For the text-containing cell, return its midpoint in [x, y] coordinate format. 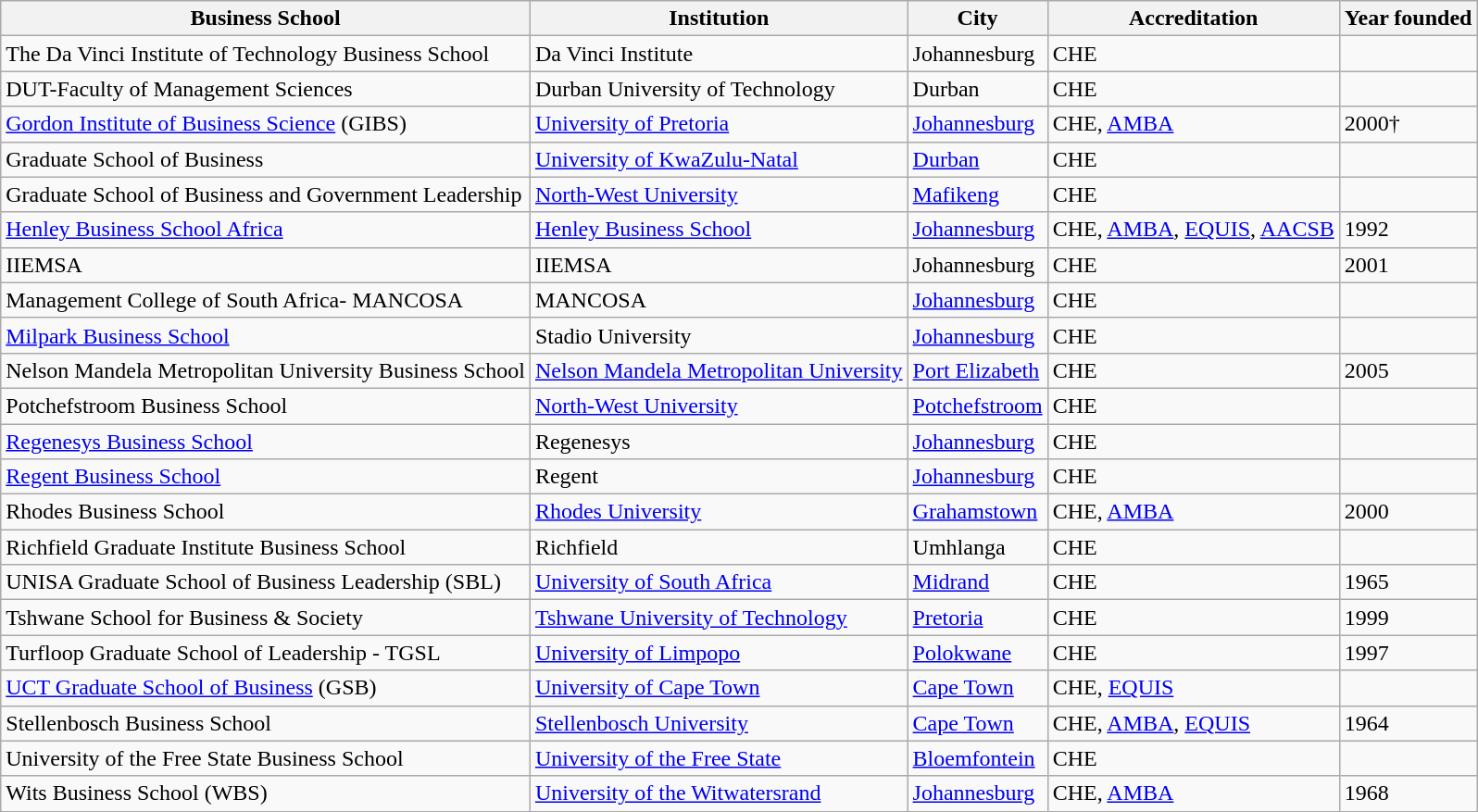
Port Elizabeth [978, 370]
Turfloop Graduate School of Leadership - TGSL [266, 653]
Mafikeng [978, 194]
Henley Business School Africa [266, 230]
DUT-Faculty of Management Sciences [266, 89]
Da Vinci Institute [719, 54]
1992 [1408, 230]
University of Pretoria [719, 124]
Stellenbosch Business School [266, 723]
Year founded [1408, 19]
UCT Graduate School of Business (GSB) [266, 688]
Regent Business School [266, 477]
1999 [1408, 618]
Nelson Mandela Metropolitan University [719, 370]
CHE, EQUIS [1193, 688]
Management College of South Africa- MANCOSA [266, 300]
Pretoria [978, 618]
Rhodes University [719, 512]
UNISA Graduate School of Business Leadership (SBL) [266, 582]
1964 [1408, 723]
University of Limpopo [719, 653]
University of the Free State [719, 758]
Potchefstroom [978, 406]
Business School [266, 19]
Graduate School of Business and Government Leadership [266, 194]
University of Cape Town [719, 688]
Grahamstown [978, 512]
Durban University of Technology [719, 89]
Nelson Mandela Metropolitan University Business School [266, 370]
Polokwane [978, 653]
1968 [1408, 793]
Potchefstroom Business School [266, 406]
University of the Witwatersrand [719, 793]
Milpark Business School [266, 335]
Regenesys Business School [266, 442]
Richfield [719, 547]
Midrand [978, 582]
Bloemfontein [978, 758]
2001 [1408, 265]
2000† [1408, 124]
City [978, 19]
2000 [1408, 512]
Regent [719, 477]
2005 [1408, 370]
Tshwane University of Technology [719, 618]
Institution [719, 19]
MANCOSA [719, 300]
Gordon Institute of Business Science (GIBS) [266, 124]
Stellenbosch University [719, 723]
The Da Vinci Institute of Technology Business School [266, 54]
1965 [1408, 582]
Umhlanga [978, 547]
CHE, AMBA, EQUIS, AACSB [1193, 230]
Richfield Graduate Institute Business School [266, 547]
University of South Africa [719, 582]
Henley Business School [719, 230]
1997 [1408, 653]
Regenesys [719, 442]
Tshwane School for Business & Society [266, 618]
Rhodes Business School [266, 512]
CHE, AMBA, EQUIS [1193, 723]
University of KwaZulu-Natal [719, 159]
Graduate School of Business [266, 159]
Stadio University [719, 335]
Accreditation [1193, 19]
Wits Business School (WBS) [266, 793]
University of the Free State Business School [266, 758]
